From the cell containing the given text, extract its center point as (x, y) coordinate. 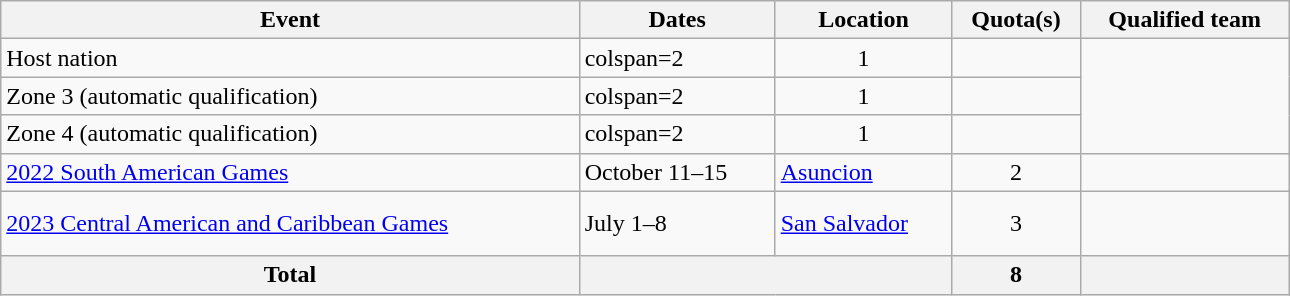
Total (290, 275)
Event (290, 20)
Dates (677, 20)
Asuncion (864, 172)
July 1–8 (677, 224)
Zone 4 (automatic qualification) (290, 134)
2 (1016, 172)
Qualified team (1184, 20)
2023 Central American and Caribbean Games (290, 224)
October 11–15 (677, 172)
Host nation (290, 58)
Quota(s) (1016, 20)
8 (1016, 275)
3 (1016, 224)
Location (864, 20)
2022 South American Games (290, 172)
Zone 3 (automatic qualification) (290, 96)
San Salvador (864, 224)
